Extract the (X, Y) coordinate from the center of the cell holding the provided text.  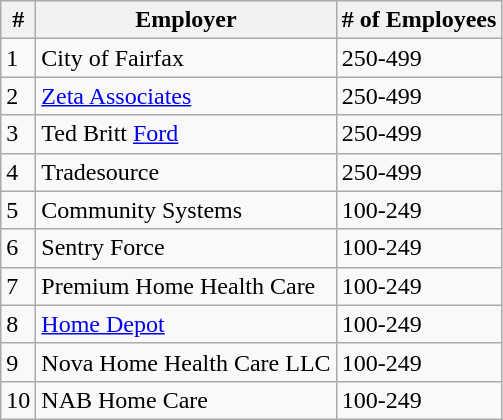
6 (18, 248)
NAB Home Care (186, 400)
10 (18, 400)
City of Fairfax (186, 58)
2 (18, 96)
1 (18, 58)
Premium Home Health Care (186, 286)
8 (18, 324)
# (18, 20)
Zeta Associates (186, 96)
7 (18, 286)
Sentry Force (186, 248)
Ted Britt Ford (186, 134)
Employer (186, 20)
Nova Home Health Care LLC (186, 362)
9 (18, 362)
4 (18, 172)
Community Systems (186, 210)
5 (18, 210)
3 (18, 134)
# of Employees (419, 20)
Home Depot (186, 324)
Tradesource (186, 172)
